Provide the [X, Y] coordinate of the cell's center where the given text is located.  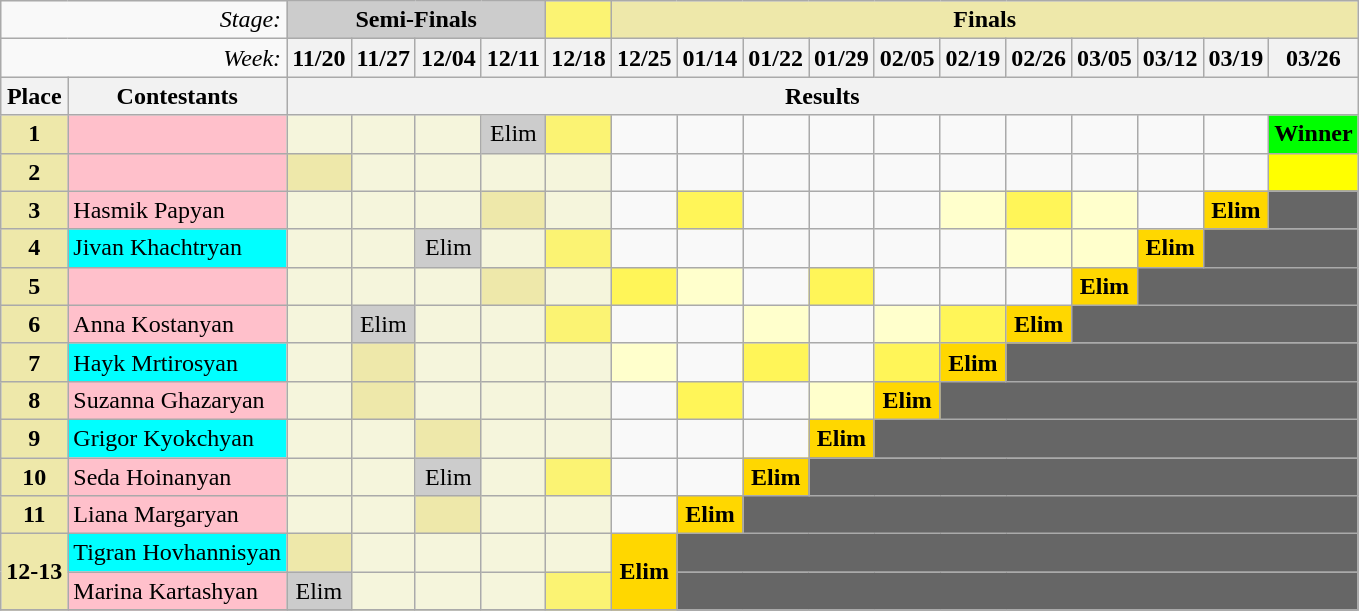
Hayk Mrtirosyan [178, 362]
12/25 [644, 58]
12/18 [579, 58]
Finals [984, 20]
Marina Kartashyan [178, 591]
02/26 [1039, 58]
01/22 [776, 58]
03/26 [1314, 58]
2 [34, 172]
03/19 [1236, 58]
11 [34, 515]
5 [34, 286]
Anna Kostanyan [178, 324]
Suzanna Ghazaryan [178, 400]
7 [34, 362]
Jivan Khachtryan [178, 248]
11/27 [383, 58]
12-13 [34, 572]
12/04 [448, 58]
01/14 [710, 58]
03/05 [1105, 58]
Liana Margaryan [178, 515]
Tigran Hovhannisyan [178, 553]
Grigor Kyokchyan [178, 438]
Place [34, 96]
3 [34, 210]
6 [34, 324]
11/20 [319, 58]
Hasmik Papyan [178, 210]
4 [34, 248]
Stage: [144, 20]
01/29 [842, 58]
Contestants [178, 96]
1 [34, 134]
Results [822, 96]
8 [34, 400]
Week: [144, 58]
10 [34, 477]
02/05 [907, 58]
Seda Hoinanyan [178, 477]
02/19 [973, 58]
Winner [1314, 134]
Semi-Finals [416, 20]
03/12 [1170, 58]
9 [34, 438]
12/11 [513, 58]
